For the text-containing cell, return its midpoint in (X, Y) coordinate format. 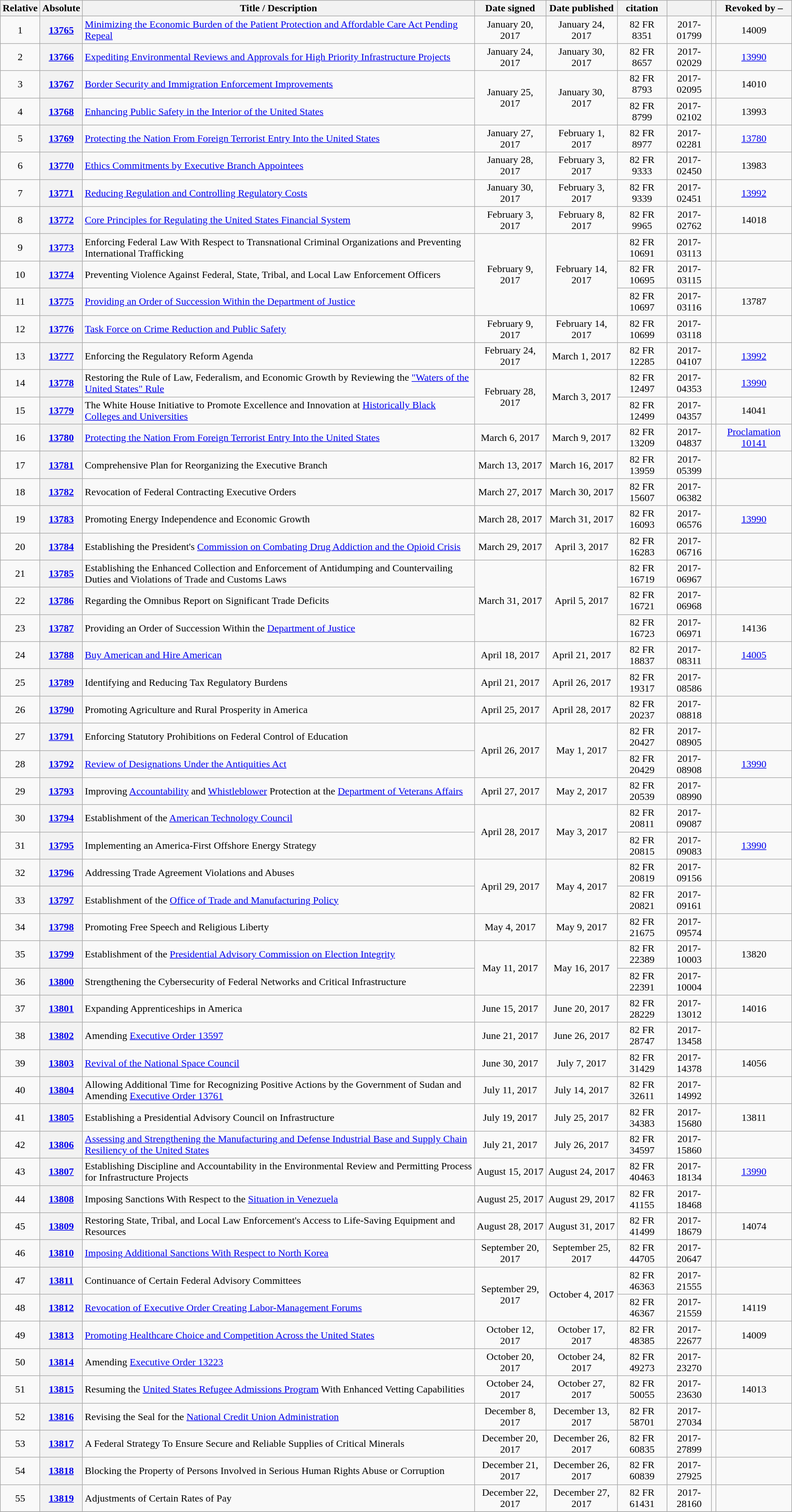
September 20, 2017 (510, 1254)
August 15, 2017 (510, 1172)
Absolute (61, 8)
13800 (61, 981)
August 25, 2017 (510, 1199)
13765 (61, 30)
13812 (61, 1308)
13767 (61, 84)
2017-06968 (689, 601)
82 FR 9965 (642, 220)
2017-02281 (689, 139)
82 FR 41155 (642, 1199)
October 12, 2017 (510, 1335)
2017-05399 (689, 465)
13775 (61, 302)
13772 (61, 220)
Ethics Commitments by Executive Branch Appointees (279, 165)
47 (20, 1280)
45 (20, 1226)
13786 (61, 601)
December 20, 2017 (510, 1443)
2017-06967 (689, 573)
82 FR 16093 (642, 519)
82 FR 50055 (642, 1389)
2017-20647 (689, 1254)
13794 (61, 818)
Regarding the Omnibus Report on Significant Trade Deficits (279, 601)
14016 (754, 1009)
2017-06971 (689, 628)
2017-06716 (689, 547)
Revoked by – (754, 8)
A Federal Strategy To Ensure Secure and Reliable Supplies of Critical Minerals (279, 1443)
82 FR 46363 (642, 1280)
Border Security and Immigration Enforcement Improvements (279, 84)
2017-03116 (689, 302)
April 25, 2017 (510, 710)
Expanding Apprenticeships in America (279, 1009)
13813 (61, 1335)
2017-09083 (689, 846)
March 3, 2017 (581, 397)
Continuance of Certain Federal Advisory Committees (279, 1280)
82 FR 8657 (642, 57)
March 27, 2017 (510, 492)
2017-09574 (689, 927)
15 (20, 410)
82 FR 41499 (642, 1226)
43 (20, 1172)
82 FR 22391 (642, 981)
2017-18468 (689, 1199)
2017-09087 (689, 818)
2017-15860 (689, 1144)
2017-13012 (689, 1009)
36 (20, 981)
40 (20, 1090)
Promoting Free Speech and Religious Liberty (279, 927)
82 FR 20815 (642, 846)
82 FR 48385 (642, 1335)
13793 (61, 792)
13777 (61, 356)
Relative (20, 8)
82 FR 18837 (642, 655)
May 9, 2017 (581, 927)
Establishing Discipline and Accountability in the Environmental Review and Permitting Process for Infrastructure Projects (279, 1172)
June 26, 2017 (581, 1036)
June 30, 2017 (510, 1063)
2017-27899 (689, 1443)
82 FR 28747 (642, 1036)
82 FR 34597 (642, 1144)
82 FR 16283 (642, 547)
June 20, 2017 (581, 1009)
January 28, 2017 (510, 165)
2017-09156 (689, 873)
50 (20, 1362)
April 3, 2017 (581, 547)
13805 (61, 1117)
October 4, 2017 (581, 1294)
Allowing Additional Time for Recognizing Positive Actions by the Government of Sudan and Amending Executive Order 13761 (279, 1090)
March 1, 2017 (581, 356)
Proclamation 10141 (754, 438)
13768 (61, 111)
September 29, 2017 (510, 1294)
82 FR 60835 (642, 1443)
Identifying and Reducing Tax Regulatory Burdens (279, 682)
October 17, 2017 (581, 1335)
June 21, 2017 (510, 1036)
Task Force on Crime Reduction and Public Safety (279, 328)
14 (20, 384)
82 FR 19317 (642, 682)
3 (20, 84)
March 6, 2017 (510, 438)
2017-08990 (689, 792)
March 13, 2017 (510, 465)
49 (20, 1335)
July 26, 2017 (581, 1144)
24 (20, 655)
13788 (61, 655)
13770 (61, 165)
33 (20, 900)
December 8, 2017 (510, 1417)
Implementing an America-First Offshore Energy Strategy (279, 846)
13795 (61, 846)
13779 (61, 410)
82 FR 13959 (642, 465)
2017-04357 (689, 410)
13818 (61, 1471)
Date signed (510, 8)
13789 (61, 682)
Revising the Seal for the National Credit Union Administration (279, 1417)
13796 (61, 873)
2 (20, 57)
13781 (61, 465)
82 FR 9333 (642, 165)
37 (20, 1009)
Enforcing the Regulatory Reform Agenda (279, 356)
42 (20, 1144)
Revocation of Executive Order Creating Labor-Management Forums (279, 1308)
13808 (61, 1199)
July 14, 2017 (581, 1090)
April 27, 2017 (510, 792)
2017-08311 (689, 655)
February 8, 2017 (581, 220)
Revival of the National Space Council (279, 1063)
25 (20, 682)
13797 (61, 900)
41 (20, 1117)
51 (20, 1389)
82 FR 34383 (642, 1117)
13816 (61, 1417)
May 2, 2017 (581, 792)
Establishing a Presidential Advisory Council on Infrastructure (279, 1117)
Reducing Regulation and Controlling Regulatory Costs (279, 193)
82 FR 20237 (642, 710)
82 FR 12499 (642, 410)
Imposing Additional Sanctions With Respect to North Korea (279, 1254)
82 FR 31429 (642, 1063)
2017-06576 (689, 519)
Enhancing Public Safety in the Interior of the United States (279, 111)
5 (20, 139)
13766 (61, 57)
2017-28160 (689, 1498)
82 FR 10691 (642, 247)
82 FR 40463 (642, 1172)
82 FR 28229 (642, 1009)
6 (20, 165)
82 FR 44705 (642, 1254)
March 9, 2017 (581, 438)
31 (20, 846)
2017-15680 (689, 1117)
82 FR 20427 (642, 736)
Strengthening the Cybersecurity of Federal Networks and Critical Infrastructure (279, 981)
32 (20, 873)
13785 (61, 573)
14041 (754, 410)
26 (20, 710)
82 FR 8799 (642, 111)
Establishment of the American Technology Council (279, 818)
7 (20, 193)
Establishment of the Presidential Advisory Commission on Election Integrity (279, 955)
82 FR 15607 (642, 492)
July 7, 2017 (581, 1063)
82 FR 58701 (642, 1417)
17 (20, 465)
Review of Designations Under the Antiquities Act (279, 764)
82 FR 49273 (642, 1362)
13817 (61, 1443)
May 3, 2017 (581, 832)
2017-09161 (689, 900)
13806 (61, 1144)
Adjustments of Certain Rates of Pay (279, 1498)
13790 (61, 710)
82 FR 20821 (642, 900)
July 11, 2017 (510, 1090)
82 FR 20819 (642, 873)
82 FR 20539 (642, 792)
12 (20, 328)
82 FR 10697 (642, 302)
27 (20, 736)
13784 (61, 547)
Enforcing Statutory Prohibitions on Federal Control of Education (279, 736)
February 1, 2017 (581, 139)
February 24, 2017 (510, 356)
13791 (61, 736)
Revocation of Federal Contracting Executive Orders (279, 492)
October 20, 2017 (510, 1362)
13807 (61, 1172)
December 13, 2017 (581, 1417)
2017-13458 (689, 1036)
82 FR 13209 (642, 438)
82 FR 16723 (642, 628)
82 FR 8977 (642, 139)
13773 (61, 247)
2017-03118 (689, 328)
13993 (754, 111)
Comprehensive Plan for Reorganizing the Executive Branch (279, 465)
4 (20, 111)
16 (20, 438)
52 (20, 1417)
2017-10003 (689, 955)
April 18, 2017 (510, 655)
May 16, 2017 (581, 968)
2017-02450 (689, 165)
October 27, 2017 (581, 1389)
13983 (754, 165)
May 11, 2017 (510, 968)
34 (20, 927)
2017-27034 (689, 1417)
14119 (754, 1308)
55 (20, 1498)
13804 (61, 1090)
2017-27925 (689, 1471)
Amending Executive Order 13223 (279, 1362)
The White House Initiative to Promote Excellence and Innovation at Historically Black Colleges and Universities (279, 410)
82 FR 9339 (642, 193)
2017-04837 (689, 438)
2017-06382 (689, 492)
2017-02762 (689, 220)
13815 (61, 1389)
38 (20, 1036)
Core Principles for Regulating the United States Financial System (279, 220)
54 (20, 1471)
2017-18134 (689, 1172)
13798 (61, 927)
Promoting Energy Independence and Economic Growth (279, 519)
82 FR 61431 (642, 1498)
March 30, 2017 (581, 492)
2017-21559 (689, 1308)
13776 (61, 328)
Buy American and Hire American (279, 655)
July 19, 2017 (510, 1117)
39 (20, 1063)
82 FR 10695 (642, 274)
14010 (754, 84)
2017-08908 (689, 764)
30 (20, 818)
13810 (61, 1254)
82 FR 21675 (642, 927)
March 16, 2017 (581, 465)
July 25, 2017 (581, 1117)
14074 (754, 1226)
10 (20, 274)
2017-02095 (689, 84)
2017-03115 (689, 274)
Enforcing Federal Law With Respect to Transnational Criminal Organizations and Preventing International Trafficking (279, 247)
13792 (61, 764)
11 (20, 302)
Preventing Violence Against Federal, State, Tribal, and Local Law Enforcement Officers (279, 274)
Blocking the Property of Persons Involved in Serious Human Rights Abuse or Corruption (279, 1471)
2017-04107 (689, 356)
2017-08586 (689, 682)
citation (642, 8)
48 (20, 1308)
July 21, 2017 (510, 1144)
Expediting Environmental Reviews and Approvals for High Priority Infrastructure Projects (279, 57)
Resuming the United States Refugee Admissions Program With Enhanced Vetting Capabilities (279, 1389)
2017-14992 (689, 1090)
Assessing and Strengthening the Manufacturing and Defense Industrial Base and Supply Chain Resiliency of the United States (279, 1144)
35 (20, 955)
13771 (61, 193)
Improving Accountability and Whistleblower Protection at the Department of Veterans Affairs (279, 792)
2017-02451 (689, 193)
Addressing Trade Agreement Violations and Abuses (279, 873)
82 FR 12285 (642, 356)
13814 (61, 1362)
Date published (581, 8)
14005 (754, 655)
82 FR 16721 (642, 601)
1 (20, 30)
June 15, 2017 (510, 1009)
2017-04353 (689, 384)
82 FR 20429 (642, 764)
46 (20, 1254)
13783 (61, 519)
August 24, 2017 (581, 1172)
13799 (61, 955)
28 (20, 764)
13809 (61, 1226)
29 (20, 792)
August 31, 2017 (581, 1226)
13 (20, 356)
20 (20, 547)
13801 (61, 1009)
August 28, 2017 (510, 1226)
2017-23270 (689, 1362)
13774 (61, 274)
82 FR 32611 (642, 1090)
21 (20, 573)
82 FR 60839 (642, 1471)
April 5, 2017 (581, 601)
2017-14378 (689, 1063)
13769 (61, 139)
February 28, 2017 (510, 397)
January 27, 2017 (510, 139)
82 FR 12497 (642, 384)
2017-08818 (689, 710)
Establishing the President's Commission on Combating Drug Addiction and the Opioid Crisis (279, 547)
2017-08905 (689, 736)
Imposing Sanctions With Respect to the Situation in Venezuela (279, 1199)
Restoring the Rule of Law, Federalism, and Economic Growth by Reviewing the "Waters of the United States" Rule (279, 384)
82 FR 16719 (642, 573)
82 FR 46367 (642, 1308)
Amending Executive Order 13597 (279, 1036)
9 (20, 247)
2017-22677 (689, 1335)
13778 (61, 384)
53 (20, 1443)
82 FR 20811 (642, 818)
Establishment of the Office of Trade and Manufacturing Policy (279, 900)
44 (20, 1199)
March 29, 2017 (510, 547)
January 25, 2017 (510, 98)
13802 (61, 1036)
19 (20, 519)
Restoring State, Tribal, and Local Law Enforcement's Access to Life-Saving Equipment and Resources (279, 1226)
82 FR 8793 (642, 84)
14013 (754, 1389)
14056 (754, 1063)
September 25, 2017 (581, 1254)
Minimizing the Economic Burden of the Patient Protection and Affordable Care Act Pending Repeal (279, 30)
13820 (754, 955)
82 FR 22389 (642, 955)
Establishing the Enhanced Collection and Enforcement of Antidumping and Countervailing Duties and Violations of Trade and Customs Laws (279, 573)
January 20, 2017 (510, 30)
18 (20, 492)
13782 (61, 492)
Promoting Healthcare Choice and Competition Across the United States (279, 1335)
August 29, 2017 (581, 1199)
December 22, 2017 (510, 1498)
2017-02102 (689, 111)
2017-02029 (689, 57)
May 1, 2017 (581, 750)
March 28, 2017 (510, 519)
13819 (61, 1498)
22 (20, 601)
14018 (754, 220)
December 27, 2017 (581, 1498)
December 21, 2017 (510, 1471)
2017-23630 (689, 1389)
April 29, 2017 (510, 886)
2017-18679 (689, 1226)
2017-01799 (689, 30)
2017-03113 (689, 247)
13803 (61, 1063)
2017-10004 (689, 981)
Promoting Agriculture and Rural Prosperity in America (279, 710)
23 (20, 628)
Title / Description (279, 8)
14136 (754, 628)
82 FR 8351 (642, 30)
2017-21555 (689, 1280)
82 FR 10699 (642, 328)
8 (20, 220)
